Locate the cell with the specified text and output its [x, y] center coordinate. 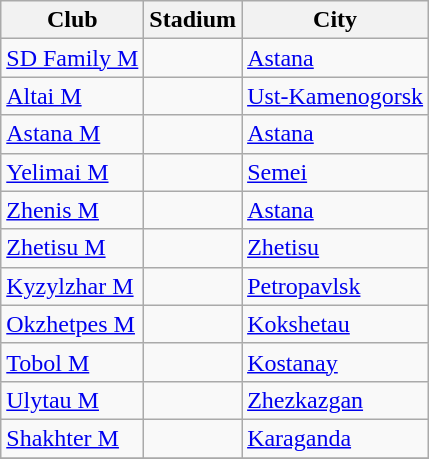
Kyzylzhar M [72, 286]
Ust-Kamenogorsk [336, 96]
Zhezkazgan [336, 400]
Yelimai M [72, 172]
Zhenis M [72, 210]
Zhetisu [336, 248]
Okzhetpes M [72, 324]
Shakhter M [72, 438]
SD Family М [72, 58]
Kostanay [336, 362]
Zhetisu M [72, 248]
Petropavlsk [336, 286]
Club [72, 20]
City [336, 20]
Stadium [193, 20]
Tobol M [72, 362]
Kokshetau [336, 324]
Astana M [72, 134]
Semei [336, 172]
Altai M [72, 96]
Karaganda [336, 438]
Ulytau M [72, 400]
